Locate the cell with the specified text and output its (x, y) center coordinate. 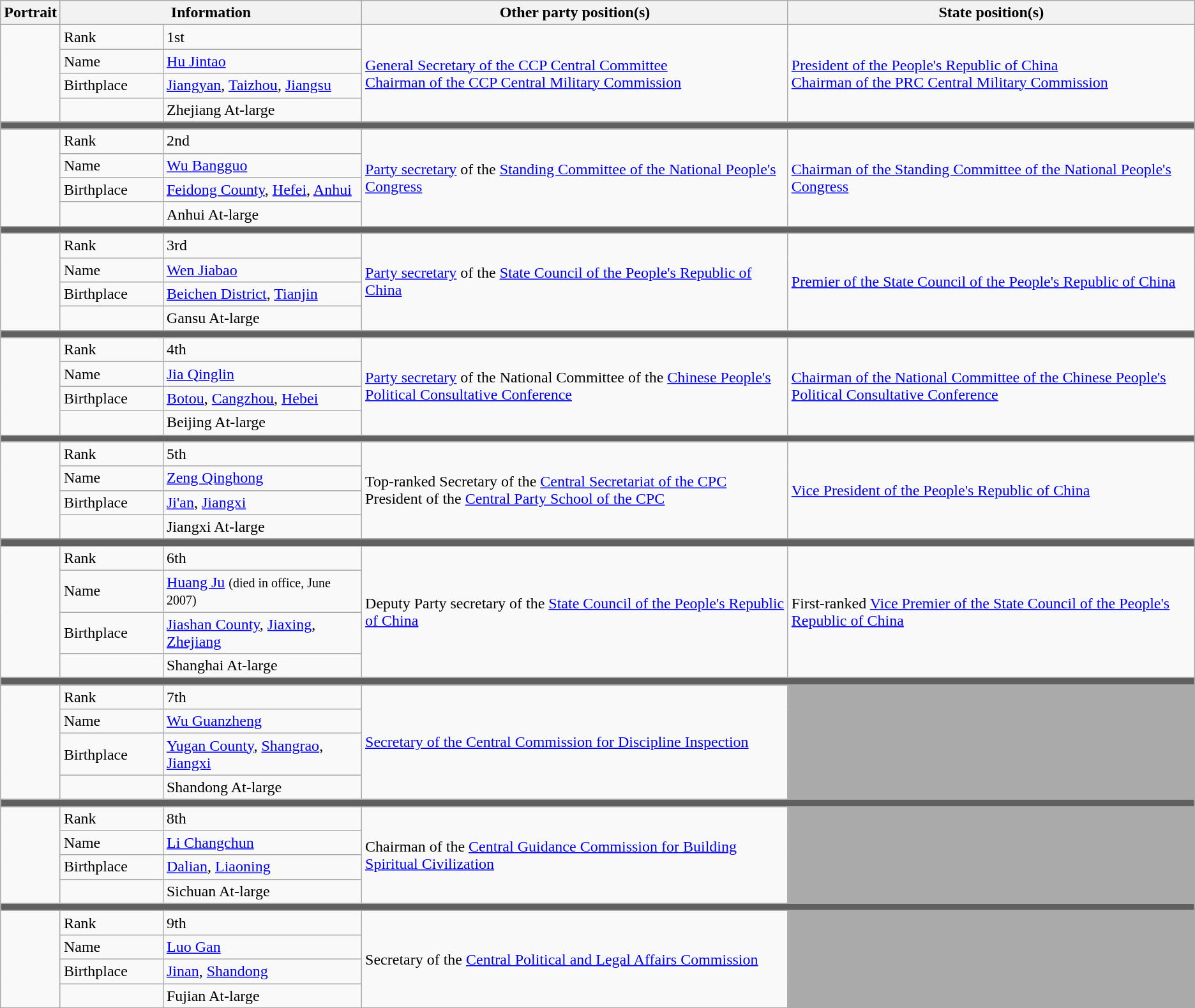
Gansu At-large (262, 319)
Wen Jiabao (262, 270)
Information (211, 13)
Shanghai At-large (262, 666)
Dalian, Liaoning (262, 867)
Yugan County, Shangrao, Jiangxi (262, 755)
First-ranked Vice Premier of the State Council of the People's Republic of China (991, 612)
Other party position(s) (575, 13)
Jinan, Shandong (262, 971)
Wu Bangguo (262, 165)
Premier of the State Council of the People's Republic of China (991, 282)
Botou, Cangzhou, Hebei (262, 398)
Li Changchun (262, 843)
Wu Guanzheng (262, 721)
Portrait (31, 13)
2nd (262, 141)
Deputy Party secretary of the State Council of the People's Republic of China (575, 612)
Jiangxi At-large (262, 527)
Top-ranked Secretary of the Central Secretariat of the CPCPresident of the Central Party School of the CPC (575, 490)
Sichuan At-large (262, 891)
Ji'an, Jiangxi (262, 502)
Jia Qinglin (262, 374)
Beichen District, Tianjin (262, 294)
Chairman of the National Committee of the Chinese People's Political Consultative Conference (991, 386)
Zhejiang At-large (262, 110)
Huang Ju (died in office, June 2007) (262, 591)
Luo Gan (262, 947)
State position(s) (991, 13)
Secretary of the Central Commission for Discipline Inspection (575, 742)
General Secretary of the CCP Central CommitteeChairman of the CCP Central Military Commission (575, 73)
Party secretary of the Standing Committee of the National People's Congress (575, 177)
4th (262, 350)
Shandong At-large (262, 787)
President of the People's Republic of ChinaChairman of the PRC Central Military Commission (991, 73)
Secretary of the Central Political and Legal Affairs Commission (575, 959)
Hu Jintao (262, 61)
Chairman of the Central Guidance Commission for Building Spiritual Civilization (575, 855)
Jiangyan, Taizhou, Jiangsu (262, 86)
Party secretary of the State Council of the People's Republic of China (575, 282)
7th (262, 697)
Vice President of the People's Republic of China (991, 490)
Chairman of the Standing Committee of the National People's Congress (991, 177)
Zeng Qinghong (262, 478)
Party secretary of the National Committee of the Chinese People's Political Consultative Conference (575, 386)
9th (262, 922)
6th (262, 558)
3rd (262, 245)
Fujian At-large (262, 995)
5th (262, 454)
Feidong County, Hefei, Anhui (262, 190)
1st (262, 37)
Beijing At-large (262, 423)
Anhui At-large (262, 214)
Jiashan County, Jiaxing, Zhejiang (262, 632)
8th (262, 818)
